Capture the cell that displays the provided text and extract its [X, Y] central coordinate. 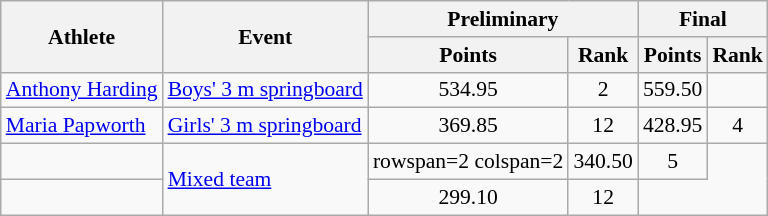
Athlete [82, 36]
Girls' 3 m springboard [266, 126]
299.10 [468, 197]
Event [266, 36]
428.95 [672, 126]
Preliminary [503, 19]
5 [672, 162]
rowspan=2 colspan=2 [468, 162]
369.85 [468, 126]
Final [703, 19]
Anthony Harding [82, 90]
2 [602, 90]
Boys' 3 m springboard [266, 90]
559.50 [672, 90]
534.95 [468, 90]
Mixed team [266, 180]
Maria Papworth [82, 126]
340.50 [602, 162]
4 [738, 126]
